Return the (x, y) coordinate for the center point of the cell that contains the specified text.  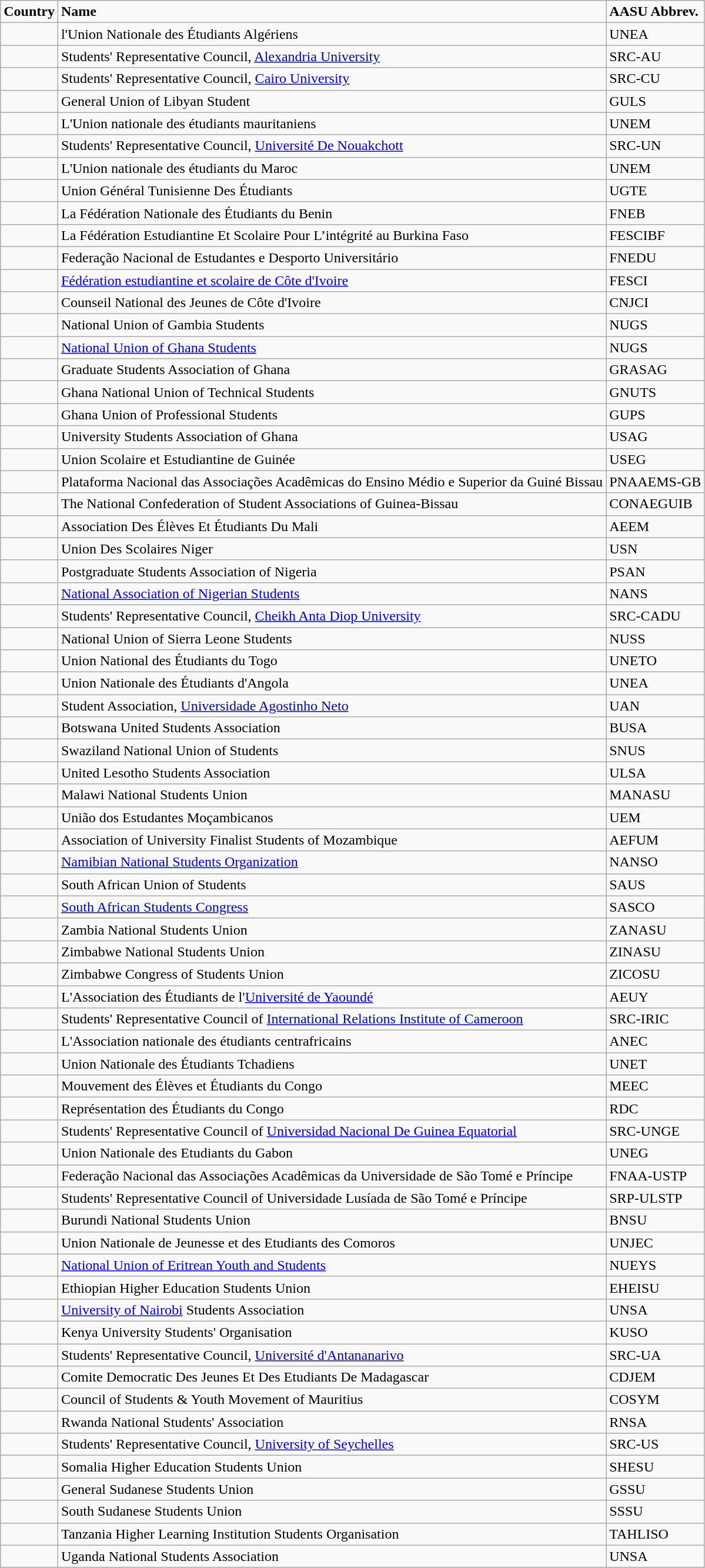
ZINASU (655, 952)
NUSS (655, 638)
FESCIBF (655, 235)
SRC-CADU (655, 616)
Association of University Finalist Students of Mozambique (332, 840)
AEFUM (655, 840)
National Union of Eritrean Youth and Students (332, 1265)
AASU Abbrev. (655, 12)
l'Union Nationale des Étudiants Algériens (332, 34)
SRC-IRIC (655, 1019)
Union Nationale des Étudiants d'Angola (332, 683)
General Sudanese Students Union (332, 1489)
Ethiopian Higher Education Students Union (332, 1287)
AEUY (655, 997)
SRC-UN (655, 146)
SAUS (655, 885)
SRC-UNGE (655, 1131)
Federação Nacional das Associações Acadêmicas da Universidade de São Tomé e Príncipe (332, 1176)
Union Scolaire et Estudiantine de Guinée (332, 459)
Représentation des Étudiants du Congo (332, 1109)
UGTE (655, 191)
ZANASU (655, 929)
UNET (655, 1064)
United Lesotho Students Association (332, 773)
FNEDU (655, 258)
Union Nationale des Etudiants du Gabon (332, 1153)
Student Association, Universidade Agostinho Neto (332, 706)
KUSO (655, 1332)
UAN (655, 706)
GUPS (655, 415)
CDJEM (655, 1377)
CNJCI (655, 303)
Kenya University Students' Organisation (332, 1332)
EHEISU (655, 1287)
Union Nationale des Étudiants Tchadiens (332, 1064)
SHESU (655, 1467)
BNSU (655, 1220)
South African Union of Students (332, 885)
RNSA (655, 1422)
NUEYS (655, 1265)
CONAEGUIB (655, 504)
PNAAEMS-GB (655, 482)
USN (655, 549)
Counseil National des Jeunes de Côte d'Ivoire (332, 303)
L'Union nationale des étudiants du Maroc (332, 168)
National Union of Sierra Leone Students (332, 638)
Students' Representative Council, Université d'Antananarivo (332, 1355)
Union Nationale de Jeunesse et des Etudiants des Comoros (332, 1243)
UNJEC (655, 1243)
Malawi National Students Union (332, 795)
Zambia National Students Union (332, 929)
SASCO (655, 907)
Botswana United Students Association (332, 728)
ULSA (655, 773)
Country (29, 12)
National Association of Nigerian Students (332, 593)
National Union of Gambia Students (332, 325)
MEEC (655, 1086)
Students' Representative Council, Cairo University (332, 79)
Council of Students & Youth Movement of Mauritius (332, 1400)
Ghana Union of Professional Students (332, 415)
South African Students Congress (332, 907)
SNUS (655, 750)
Tanzania Higher Learning Institution Students Organisation (332, 1534)
Zimbabwe Congress of Students Union (332, 974)
University of Nairobi Students Association (332, 1310)
Plataforma Nacional das Associações Acadêmicas do Ensino Médio e Superior da Guiné Bissau (332, 482)
Zimbabwe National Students Union (332, 952)
Ghana National Union of Technical Students (332, 392)
Burundi National Students Union (332, 1220)
Students' Representative Council, Alexandria University (332, 56)
Union Général Tunisienne Des Étudiants (332, 191)
SRC-CU (655, 79)
The National Confederation of Student Associations of Guinea-Bissau (332, 504)
FNEB (655, 213)
MANASU (655, 795)
Students' Representative Council, Cheikh Anta Diop University (332, 616)
General Union of Libyan Student (332, 101)
Name (332, 12)
Comite Democratic Des Jeunes Et Des Etudiants De Madagascar (332, 1377)
UNETO (655, 661)
La Fédération Estudiantine Et Scolaire Pour L’intégrité au Burkina Faso (332, 235)
Mouvement des Élèves et Étudiants du Congo (332, 1086)
National Union of Ghana Students (332, 348)
AEEM (655, 526)
União dos Estudantes Moçambicanos (332, 818)
USEG (655, 459)
SRP-ULSTP (655, 1198)
SSSU (655, 1512)
South Sudanese Students Union (332, 1512)
BUSA (655, 728)
Fédération estudiantine et scolaire de Côte d'Ivoire (332, 281)
USAG (655, 437)
Union National des Étudiants du Togo (332, 661)
Students' Representative Council of Universidad Nacional De Guinea Equatorial (332, 1131)
SRC-AU (655, 56)
GRASAG (655, 370)
Postgraduate Students Association of Nigeria (332, 571)
Graduate Students Association of Ghana (332, 370)
Federação Nacional de Estudantes e Desporto Universitário (332, 258)
GNUTS (655, 392)
NANSO (655, 862)
Namibian National Students Organization (332, 862)
L'Association des Étudiants de l'Université de Yaoundé (332, 997)
SRC-UA (655, 1355)
NANS (655, 593)
RDC (655, 1109)
GULS (655, 101)
L'Association nationale des étudiants centrafricains (332, 1042)
ANEC (655, 1042)
Rwanda National Students' Association (332, 1422)
Union Des Scolaires Niger (332, 549)
TAHLISO (655, 1534)
Students' Representative Council, Université De Nouakchott (332, 146)
UEM (655, 818)
SRC-US (655, 1444)
COSYM (655, 1400)
Students' Representative Council of International Relations Institute of Cameroon (332, 1019)
L'Union nationale des étudiants mauritaniens (332, 124)
FNAA-USTP (655, 1176)
PSAN (655, 571)
FESCI (655, 281)
UNEG (655, 1153)
University Students Association of Ghana (332, 437)
Students' Representative Council of Universidade Lusíada de São Tomé e Príncipe (332, 1198)
Association Des Élèves Et Étudiants Du Mali (332, 526)
Swaziland National Union of Students (332, 750)
Somalia Higher Education Students Union (332, 1467)
ZICOSU (655, 974)
GSSU (655, 1489)
La Fédération Nationale des Étudiants du Benin (332, 213)
Uganda National Students Association (332, 1556)
Students' Representative Council, University of Seychelles (332, 1444)
